Output the (X, Y) coordinate of the center of the cell containing the given text.  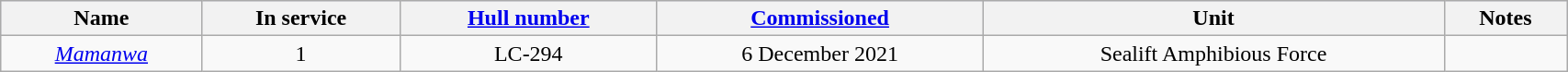
Name (101, 18)
Commissioned (819, 18)
Unit (1214, 18)
Notes (1505, 18)
Mamanwa (101, 54)
Sealift Amphibious Force (1214, 54)
LC-294 (528, 54)
6 December 2021 (819, 54)
Hull number (528, 18)
1 (301, 54)
In service (301, 18)
